Locate the cell with the specified text and output its [X, Y] center coordinate. 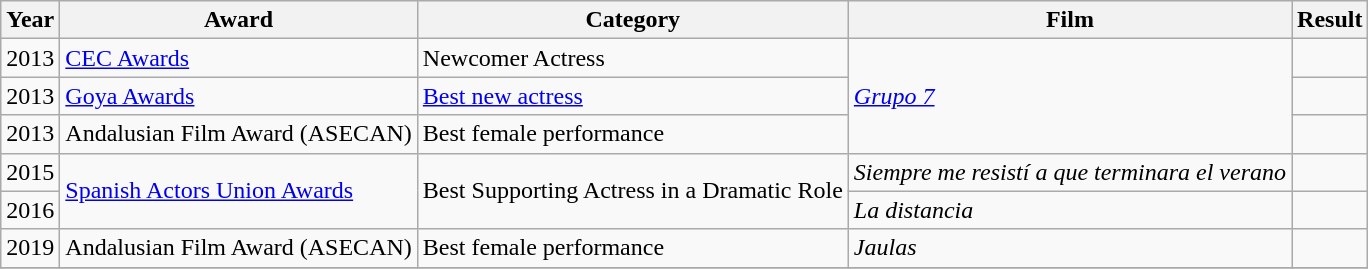
Film [1070, 20]
La distancia [1070, 210]
Best new actress [632, 96]
2016 [30, 210]
Spanish Actors Union Awards [239, 191]
Newcomer Actress [632, 58]
Year [30, 20]
Result [1330, 20]
Grupo 7 [1070, 96]
CEC Awards [239, 58]
Siempre me resistí a que terminara el verano [1070, 172]
Jaulas [1070, 248]
Goya Awards [239, 96]
Award [239, 20]
Best Supporting Actress in a Dramatic Role [632, 191]
2015 [30, 172]
2019 [30, 248]
Category [632, 20]
